Output the [X, Y] coordinate of the center of the cell containing the given text.  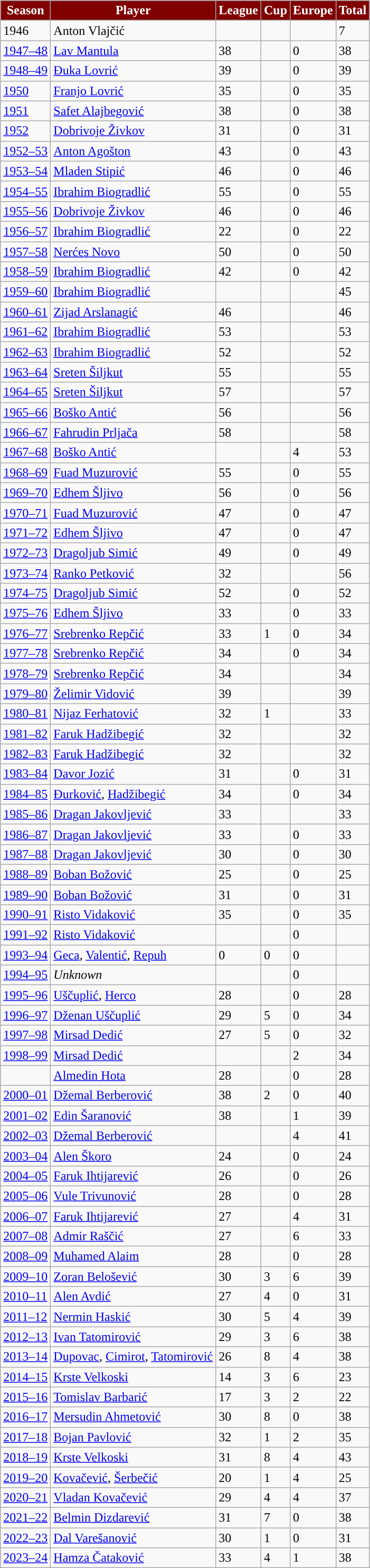
1978–79 [25, 674]
1963–64 [25, 372]
1989–90 [25, 895]
Uščuplić, Herco [133, 995]
Almedin Hota [133, 1075]
1985–86 [25, 814]
1984–85 [25, 794]
Unknown [133, 975]
2023–24 [25, 1558]
1962–63 [25, 352]
1966–67 [25, 432]
Anton Vlajčić [133, 31]
37 [353, 1497]
1980–81 [25, 714]
1976–77 [25, 634]
Đuka Lovrić [133, 71]
Fahrudin Prljača [133, 432]
Cup [276, 11]
Player [133, 11]
2012–13 [25, 1337]
2021–22 [25, 1517]
2001–02 [25, 1116]
45 [353, 292]
2020–21 [25, 1497]
1952 [25, 131]
1972–73 [25, 553]
1958–59 [25, 272]
2002–03 [25, 1136]
1968–69 [25, 473]
1969–70 [25, 493]
2009–10 [25, 1277]
Đurković, Hadžibegić [133, 794]
1987–88 [25, 854]
2008–09 [25, 1257]
Davor Jozić [133, 774]
2013–14 [25, 1357]
1956–57 [25, 231]
League [239, 11]
Muhamed Alaim [133, 1257]
Geca, Valentić, Repuh [133, 955]
40 [353, 1095]
Nijaz Ferhatović [133, 714]
Safet Alajbegović [133, 111]
2005–06 [25, 1196]
1951 [25, 111]
2007–08 [25, 1236]
Nermin Haskić [133, 1317]
1953–54 [25, 171]
2019–20 [25, 1477]
Zijad Arslanagić [133, 312]
Tomislav Barbarić [133, 1397]
Total [353, 11]
Ivan Tatomirović [133, 1337]
Alen Škoro [133, 1156]
Vule Trivunović [133, 1196]
Bojan Pavlović [133, 1437]
Ranko Petković [133, 573]
1979–80 [25, 694]
1995–96 [25, 995]
1982–83 [25, 754]
Mersudin Ahmetović [133, 1417]
Edin Šaranović [133, 1116]
Hamza Čataković [133, 1558]
Belmin Dizdarević [133, 1517]
Želimir Vidović [133, 694]
1973–74 [25, 573]
1998–99 [25, 1055]
1970–71 [25, 513]
Dupovac, Cimirot, Tatomirović [133, 1357]
Franjo Lovrić [133, 91]
2004–05 [25, 1176]
1971–72 [25, 533]
Season [25, 11]
1957–58 [25, 252]
1946 [25, 31]
2022–23 [25, 1538]
1947–48 [25, 51]
1974–75 [25, 593]
23 [353, 1377]
1981–82 [25, 734]
1990–91 [25, 915]
2000–01 [25, 1095]
Admir Raščić [133, 1236]
1950 [25, 91]
Lav Mantula [133, 51]
1996–97 [25, 1015]
1948–49 [25, 71]
2003–04 [25, 1156]
1997–98 [25, 1035]
1961–62 [25, 332]
1983–84 [25, 774]
1954–55 [25, 191]
2010–11 [25, 1297]
Alen Avdić [133, 1297]
1986–87 [25, 834]
1977–78 [25, 654]
1955–56 [25, 211]
1952–53 [25, 151]
1960–61 [25, 312]
Kovačević, Šerbečić [133, 1477]
17 [239, 1397]
Vladan Kovačević [133, 1497]
1991–92 [25, 935]
2014–15 [25, 1377]
1988–89 [25, 874]
1975–76 [25, 613]
20 [239, 1477]
2006–07 [25, 1216]
Mladen Stipić [133, 171]
Anton Agošton [133, 151]
2017–18 [25, 1437]
1964–65 [25, 392]
1959–60 [25, 292]
1965–66 [25, 412]
1994–95 [25, 975]
2011–12 [25, 1317]
Dženan Uščuplić [133, 1015]
2016–17 [25, 1417]
1967–68 [25, 452]
Dal Varešanović [133, 1538]
41 [353, 1136]
Europe [314, 11]
14 [239, 1377]
Zoran Belošević [133, 1277]
2018–19 [25, 1457]
Nerćes Novo [133, 252]
2015–16 [25, 1397]
1993–94 [25, 955]
